Return (X, Y) of the center of cell containing provided text 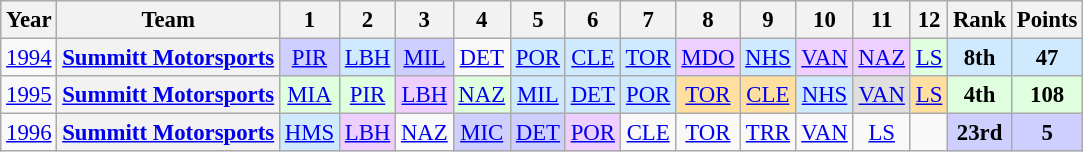
MDO (708, 58)
47 (1046, 58)
1 (309, 20)
4th (980, 95)
10 (824, 20)
9 (768, 20)
1996 (29, 133)
Rank (980, 20)
1994 (29, 58)
Points (1046, 20)
8 (708, 20)
3 (424, 20)
11 (882, 20)
Year (29, 20)
HMS (309, 133)
Team (168, 20)
2 (367, 20)
12 (928, 20)
23rd (980, 133)
4 (482, 20)
1995 (29, 95)
7 (648, 20)
TRR (768, 133)
6 (592, 20)
MIA (309, 95)
8th (980, 58)
108 (1046, 95)
MIC (482, 133)
